Pinpoint the cell where the given text exists, returning its [X, Y] midpoint coordinate. 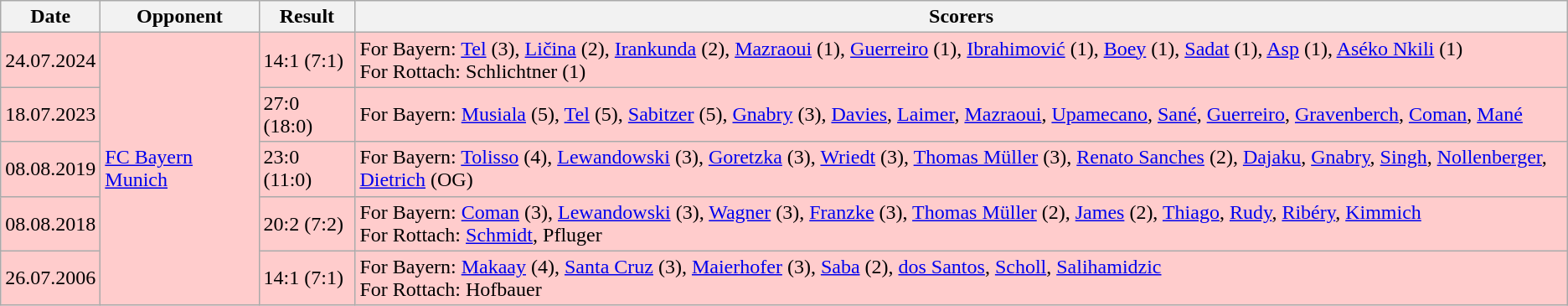
20:2 (7:2) [307, 223]
18.07.2023 [50, 114]
Date [50, 17]
08.08.2019 [50, 169]
FC Bayern Munich [179, 169]
23:0 (11:0) [307, 169]
27:0 (18:0) [307, 114]
For Bayern: Musiala (5), Tel (5), Sabitzer (5), Gnabry (3), Davies, Laimer, Mazraoui, Upamecano, Sané, Guerreiro, Gravenberch, Coman, Mané [962, 114]
Scorers [962, 17]
Opponent [179, 17]
Result [307, 17]
26.07.2006 [50, 278]
24.07.2024 [50, 60]
08.08.2018 [50, 223]
For Bayern: Makaay (4), Santa Cruz (3), Maierhofer (3), Saba (2), dos Santos, Scholl, SalihamidzicFor Rottach: Hofbauer [962, 278]
